Capture the cell that displays the provided text and extract its (X, Y) central coordinate. 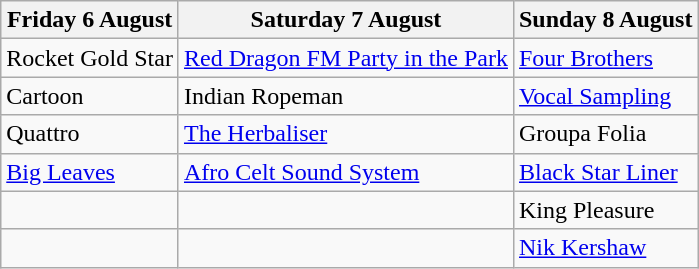
Friday 6 August (90, 20)
Rocket Gold Star (90, 58)
Four Brothers (605, 58)
Big Leaves (90, 172)
Afro Celt Sound System (346, 172)
Nik Kershaw (605, 248)
Groupa Folia (605, 134)
Black Star Liner (605, 172)
Cartoon (90, 96)
King Pleasure (605, 210)
Quattro (90, 134)
Indian Ropeman (346, 96)
The Herbaliser (346, 134)
Sunday 8 August (605, 20)
Vocal Sampling (605, 96)
Red Dragon FM Party in the Park (346, 58)
Saturday 7 August (346, 20)
